Locate the cell with the specified text and output its (x, y) center coordinate. 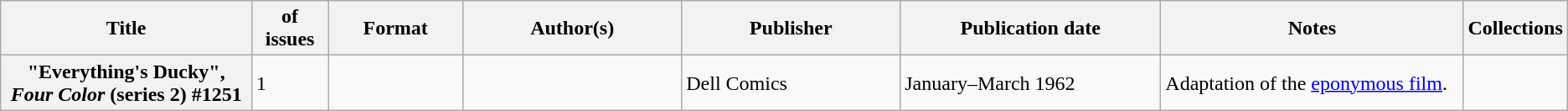
Adaptation of the eponymous film. (1312, 82)
Title (126, 29)
January–March 1962 (1030, 82)
of issues (290, 29)
Format (395, 29)
"Everything's Ducky", Four Color (series 2) #1251 (126, 82)
Author(s) (573, 29)
Dell Comics (791, 82)
Publisher (791, 29)
1 (290, 82)
Publication date (1030, 29)
Notes (1312, 29)
Collections (1515, 29)
